Detect which cell encompasses the target text, then output its [x, y] center coordinate. 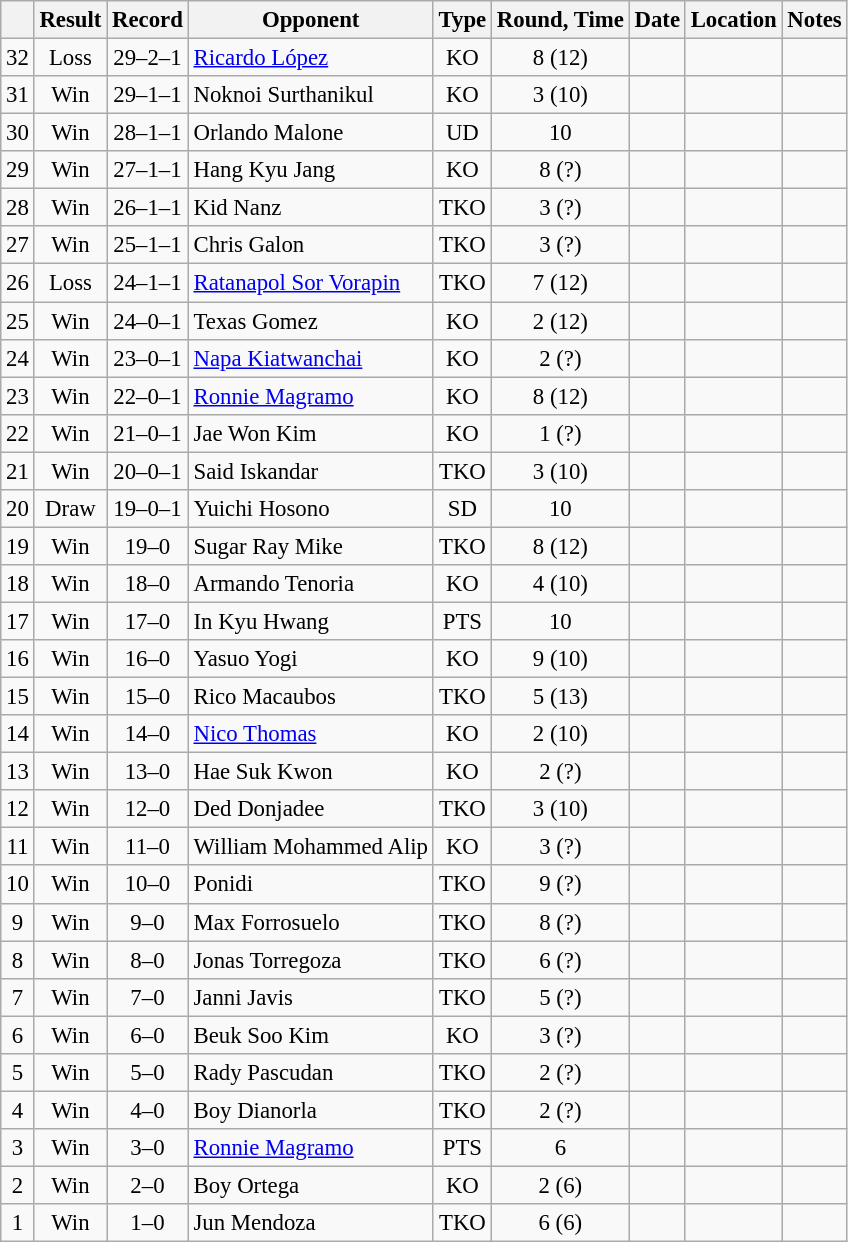
UD [462, 133]
Notes [814, 20]
Draw [70, 509]
Chris Galon [310, 245]
8–0 [148, 960]
9 (?) [561, 885]
19–0–1 [148, 509]
SD [462, 509]
16 [18, 659]
Beuk Soo Kim [310, 1035]
29–1–1 [148, 95]
Ponidi [310, 885]
7 [18, 997]
Date [657, 20]
20 [18, 509]
14 [18, 734]
Opponent [310, 20]
2 (12) [561, 321]
22–0–1 [148, 396]
26–1–1 [148, 208]
Said Iskandar [310, 471]
32 [18, 58]
23 [18, 396]
5 (?) [561, 997]
21–0–1 [148, 433]
25–1–1 [148, 245]
Record [148, 20]
Jae Won Kim [310, 433]
Rico Macaubos [310, 697]
13 [18, 772]
William Mohammed Alip [310, 847]
18–0 [148, 584]
4–0 [148, 1110]
Ded Donjadee [310, 809]
1 [18, 1223]
22 [18, 433]
Yuichi Hosono [310, 509]
13–0 [148, 772]
Boy Ortega [310, 1185]
Hae Suk Kwon [310, 772]
30 [18, 133]
Napa Kiatwanchai [310, 358]
Type [462, 20]
24–0–1 [148, 321]
29–2–1 [148, 58]
2 (6) [561, 1185]
6 (?) [561, 960]
28–1–1 [148, 133]
20–0–1 [148, 471]
9–0 [148, 922]
2–0 [148, 1185]
Sugar Ray Mike [310, 546]
27 [18, 245]
7–0 [148, 997]
Armando Tenoria [310, 584]
2 [18, 1185]
2 (10) [561, 734]
24 [18, 358]
12–0 [148, 809]
24–1–1 [148, 283]
5 [18, 1073]
Boy Dianorla [310, 1110]
17 [18, 621]
29 [18, 170]
Kid Nanz [310, 208]
23–0–1 [148, 358]
Ricardo López [310, 58]
1–0 [148, 1223]
11 [18, 847]
Rady Pascudan [310, 1073]
1 (?) [561, 433]
3–0 [148, 1148]
Round, Time [561, 20]
9 (10) [561, 659]
28 [18, 208]
8 [18, 960]
16–0 [148, 659]
15 [18, 697]
Yasuo Yogi [310, 659]
Nico Thomas [310, 734]
25 [18, 321]
31 [18, 95]
Max Forrosuelo [310, 922]
6–0 [148, 1035]
Janni Javis [310, 997]
Texas Gomez [310, 321]
Result [70, 20]
27–1–1 [148, 170]
14–0 [148, 734]
Noknoi Surthanikul [310, 95]
3 [18, 1148]
17–0 [148, 621]
In Kyu Hwang [310, 621]
19–0 [148, 546]
Location [734, 20]
Orlando Malone [310, 133]
11–0 [148, 847]
12 [18, 809]
9 [18, 922]
10–0 [148, 885]
Jun Mendoza [310, 1223]
4 [18, 1110]
5–0 [148, 1073]
Hang Kyu Jang [310, 170]
21 [18, 471]
7 (12) [561, 283]
5 (13) [561, 697]
4 (10) [561, 584]
Ratanapol Sor Vorapin [310, 283]
19 [18, 546]
26 [18, 283]
Jonas Torregoza [310, 960]
18 [18, 584]
6 (6) [561, 1223]
15–0 [148, 697]
